Find where the given text appears and provide that cell's center as (x, y) coordinate. 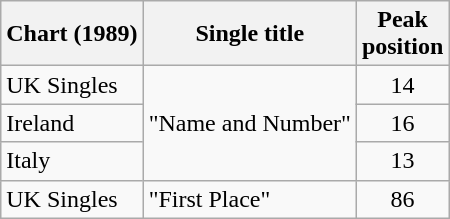
"First Place" (250, 199)
"Name and Number" (250, 123)
14 (402, 85)
Peakposition (402, 34)
86 (402, 199)
Ireland (72, 123)
Single title (250, 34)
13 (402, 161)
Italy (72, 161)
16 (402, 123)
Chart (1989) (72, 34)
